Provide the (x, y) coordinate of the cell's center where the given text is located.  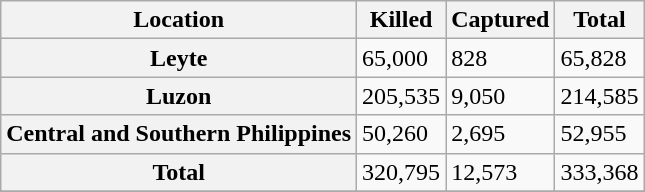
Leyte (179, 58)
2,695 (500, 134)
Luzon (179, 96)
52,955 (600, 134)
Central and Southern Philippines (179, 134)
320,795 (402, 172)
205,535 (402, 96)
12,573 (500, 172)
Location (179, 20)
Captured (500, 20)
50,260 (402, 134)
Killed (402, 20)
214,585 (600, 96)
333,368 (600, 172)
828 (500, 58)
65,000 (402, 58)
9,050 (500, 96)
65,828 (600, 58)
